Scan for the cell matching the given text and deliver its [X, Y] coordinate at center. 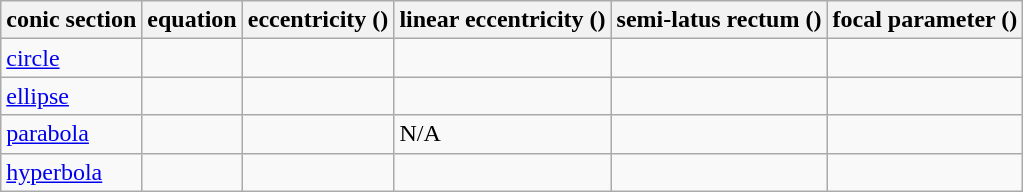
parabola [72, 134]
ellipse [72, 96]
conic section [72, 20]
equation [192, 20]
focal parameter () [925, 20]
hyperbola [72, 172]
semi-latus rectum () [719, 20]
eccentricity () [318, 20]
circle [72, 58]
linear eccentricity () [502, 20]
N/A [502, 134]
